Extract the (x, y) coordinate from the center of the cell holding the provided text.  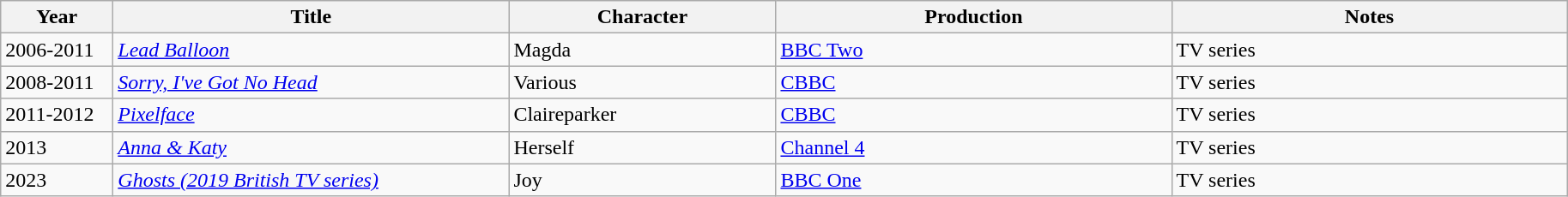
Channel 4 (973, 147)
Character (642, 17)
Herself (642, 147)
Sorry, I've Got No Head (311, 82)
2013 (57, 147)
Title (311, 17)
Year (57, 17)
Ghosts (2019 British TV series) (311, 180)
Pixelface (311, 115)
Joy (642, 180)
Anna & Katy (311, 147)
Magda (642, 50)
2008-2011 (57, 82)
Various (642, 82)
Claireparker (642, 115)
BBC Two (973, 50)
2023 (57, 180)
Production (973, 17)
Lead Balloon (311, 50)
Notes (1370, 17)
2011-2012 (57, 115)
BBC One (973, 180)
2006-2011 (57, 50)
